From the cell containing the given text, extract its center point as [X, Y] coordinate. 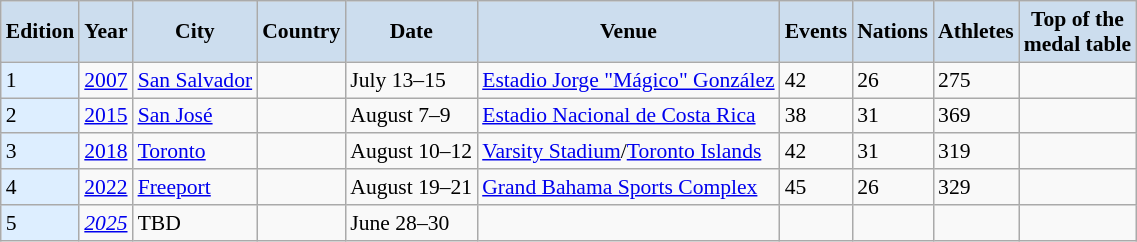
5 [40, 223]
3 [40, 152]
329 [976, 187]
38 [816, 116]
2025 [106, 223]
4 [40, 187]
Date [411, 32]
369 [976, 116]
June 28–30 [411, 223]
2 [40, 116]
City [196, 32]
2022 [106, 187]
Grand Bahama Sports Complex [628, 187]
275 [976, 80]
Country [301, 32]
Estadio Nacional de Costa Rica [628, 116]
Varsity Stadium/Toronto Islands [628, 152]
August 10–12 [411, 152]
Year [106, 32]
Freeport [196, 187]
Estadio Jorge "Mágico" González [628, 80]
Toronto [196, 152]
July 13–15 [411, 80]
August 7–9 [411, 116]
Edition [40, 32]
August 19–21 [411, 187]
Athletes [976, 32]
Top of themedal table [1078, 32]
319 [976, 152]
San Salvador [196, 80]
2007 [106, 80]
1 [40, 80]
San José [196, 116]
2015 [106, 116]
TBD [196, 223]
45 [816, 187]
Nations [892, 32]
Venue [628, 32]
Events [816, 32]
2018 [106, 152]
